Return the (x, y) coordinate for the center point of the cell that contains the specified text.  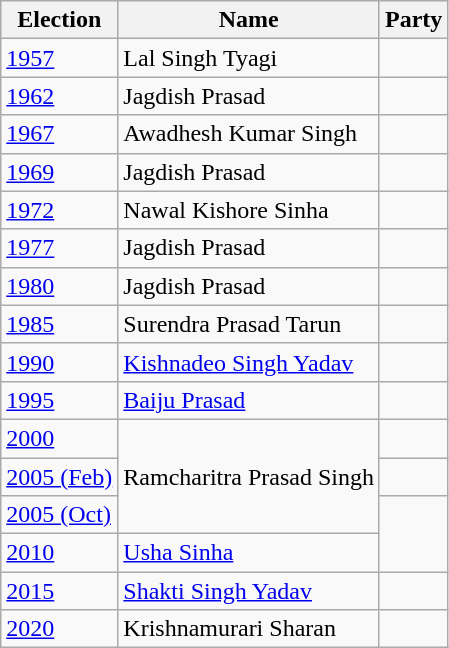
Awadhesh Kumar Singh (249, 134)
Krishnamurari Sharan (249, 629)
1980 (60, 286)
Ramcharitra Prasad Singh (249, 476)
Usha Sinha (249, 553)
2015 (60, 591)
2010 (60, 553)
1969 (60, 172)
2005 (Feb) (60, 477)
1957 (60, 58)
1990 (60, 362)
2020 (60, 629)
Kishnadeo Singh Yadav (249, 362)
Party (413, 20)
Lal Singh Tyagi (249, 58)
1972 (60, 210)
1962 (60, 96)
Name (249, 20)
2000 (60, 438)
Baiju Prasad (249, 400)
1995 (60, 400)
1985 (60, 324)
Election (60, 20)
Surendra Prasad Tarun (249, 324)
1977 (60, 248)
Nawal Kishore Sinha (249, 210)
Shakti Singh Yadav (249, 591)
1967 (60, 134)
2005 (Oct) (60, 515)
